Pinpoint the cell where the given text exists, returning its (X, Y) midpoint coordinate. 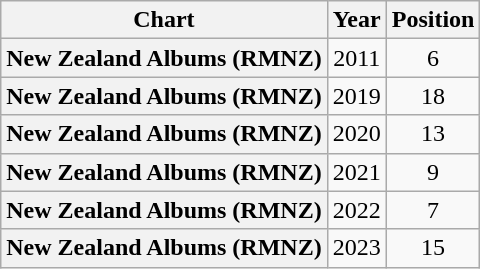
2019 (356, 96)
Chart (164, 20)
7 (433, 210)
2020 (356, 134)
2022 (356, 210)
2021 (356, 172)
9 (433, 172)
18 (433, 96)
6 (433, 58)
2023 (356, 248)
2011 (356, 58)
Position (433, 20)
15 (433, 248)
13 (433, 134)
Year (356, 20)
